Capture the cell that displays the provided text and extract its [X, Y] central coordinate. 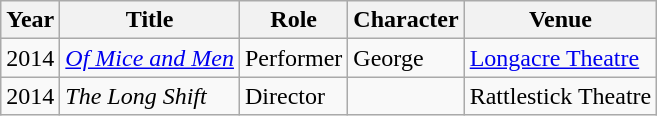
Year [30, 20]
Longacre Theatre [560, 58]
The Long Shift [150, 96]
George [406, 58]
Title [150, 20]
Of Mice and Men [150, 58]
Venue [560, 20]
Director [293, 96]
Rattlestick Theatre [560, 96]
Role [293, 20]
Performer [293, 58]
Character [406, 20]
